Detect which cell encompasses the target text, then output its (X, Y) center coordinate. 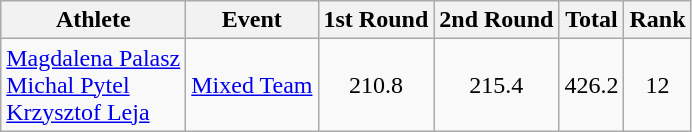
Rank (658, 20)
Event (252, 20)
215.4 (496, 85)
Mixed Team (252, 85)
Total (592, 20)
Magdalena PalaszMichal PytelKrzysztof Leja (94, 85)
2nd Round (496, 20)
12 (658, 85)
426.2 (592, 85)
1st Round (376, 20)
Athlete (94, 20)
210.8 (376, 85)
